For the text-containing cell, return its midpoint in (x, y) coordinate format. 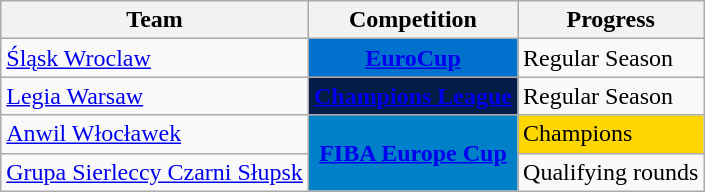
Champions League (412, 96)
Competition (412, 20)
Champions (611, 134)
Legia Warsaw (155, 96)
FIBA Europe Cup (412, 153)
Qualifying rounds (611, 172)
Progress (611, 20)
Grupa Sierleccy Czarni Słupsk (155, 172)
Anwil Włocławek (155, 134)
EuroCup (412, 58)
Team (155, 20)
Śląsk Wroclaw (155, 58)
